Output the (X, Y) coordinate of the center of the cell containing the given text.  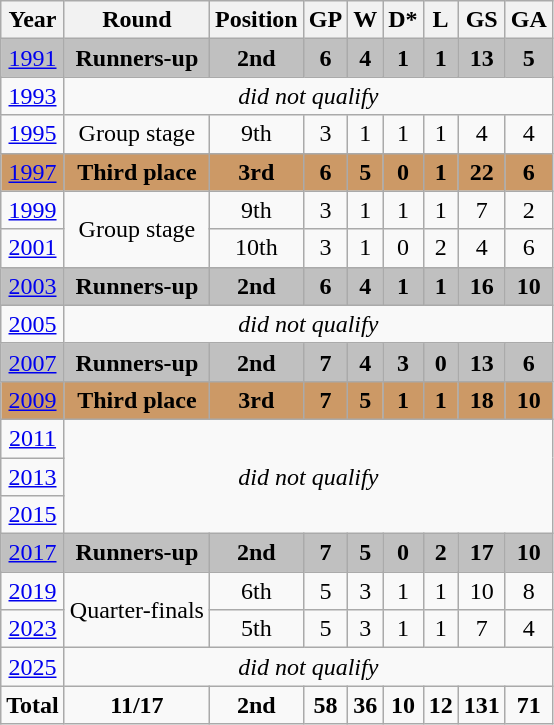
71 (528, 705)
1999 (33, 210)
Quarter-finals (136, 610)
131 (482, 705)
2019 (33, 591)
16 (482, 286)
2003 (33, 286)
1997 (33, 172)
GS (482, 20)
2017 (33, 553)
Year (33, 20)
2011 (33, 438)
11/17 (136, 705)
GP (325, 20)
1995 (33, 134)
Round (136, 20)
Position (256, 20)
D* (403, 20)
58 (325, 705)
2015 (33, 515)
2025 (33, 667)
2001 (33, 248)
8 (528, 591)
17 (482, 553)
1993 (33, 96)
6th (256, 591)
5th (256, 629)
2007 (33, 362)
22 (482, 172)
10th (256, 248)
2009 (33, 400)
Total (33, 705)
GA (528, 20)
L (440, 20)
W (366, 20)
36 (366, 705)
2023 (33, 629)
1991 (33, 58)
2013 (33, 477)
12 (440, 705)
18 (482, 400)
2005 (33, 324)
